For the text-containing cell, return its midpoint in [X, Y] coordinate format. 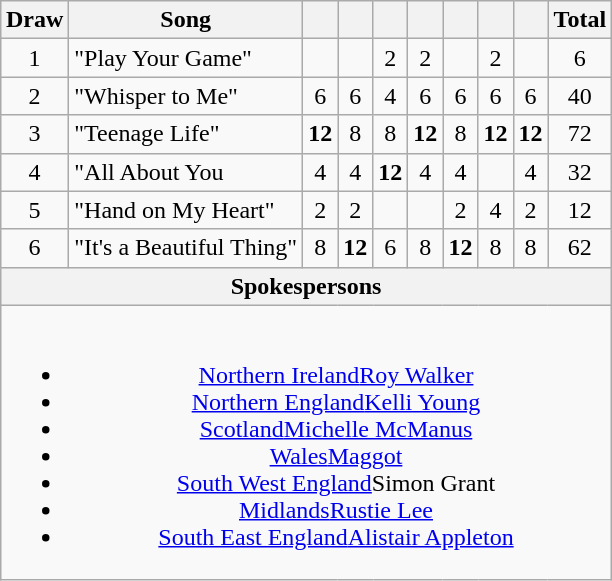
5 [34, 210]
"Hand on My Heart" [186, 210]
"Whisper to Me" [186, 96]
"All About You [186, 172]
62 [580, 248]
Total [580, 20]
3 [34, 134]
"It's a Beautiful Thing" [186, 248]
72 [580, 134]
1 [34, 58]
32 [580, 172]
Song [186, 20]
Draw [34, 20]
"Play Your Game" [186, 58]
40 [580, 96]
Spokespersons [306, 286]
"Teenage Life" [186, 134]
